From the cell containing the given text, extract its center point as [x, y] coordinate. 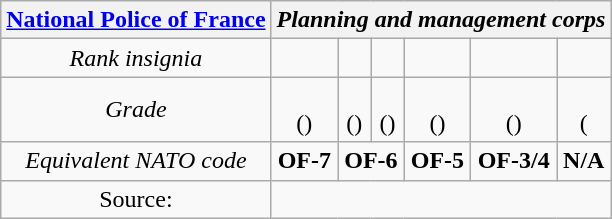
OF-7 [304, 161]
Planning and management corps [441, 20]
N/A [584, 161]
( [584, 110]
OF-5 [438, 161]
OF-6 [372, 161]
National Police of France [136, 20]
Equivalent NATO code [136, 161]
OF-3/4 [514, 161]
Rank insignia [136, 58]
Source: [136, 199]
Grade [136, 110]
